Provide the [x, y] coordinate of the cell's center where the given text is located.  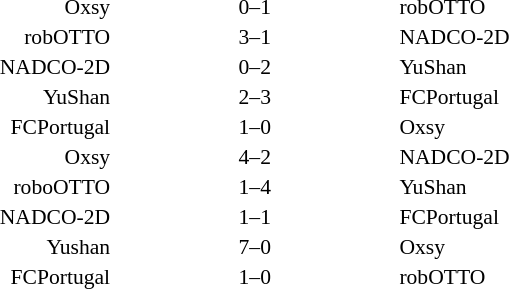
7–0 [254, 247]
2–3 [254, 97]
4–2 [254, 157]
1–0 [254, 127]
3–1 [254, 37]
1–1 [254, 217]
0–2 [254, 67]
1–4 [254, 187]
